Return the [x, y] coordinate for the center point of the cell that contains the specified text.  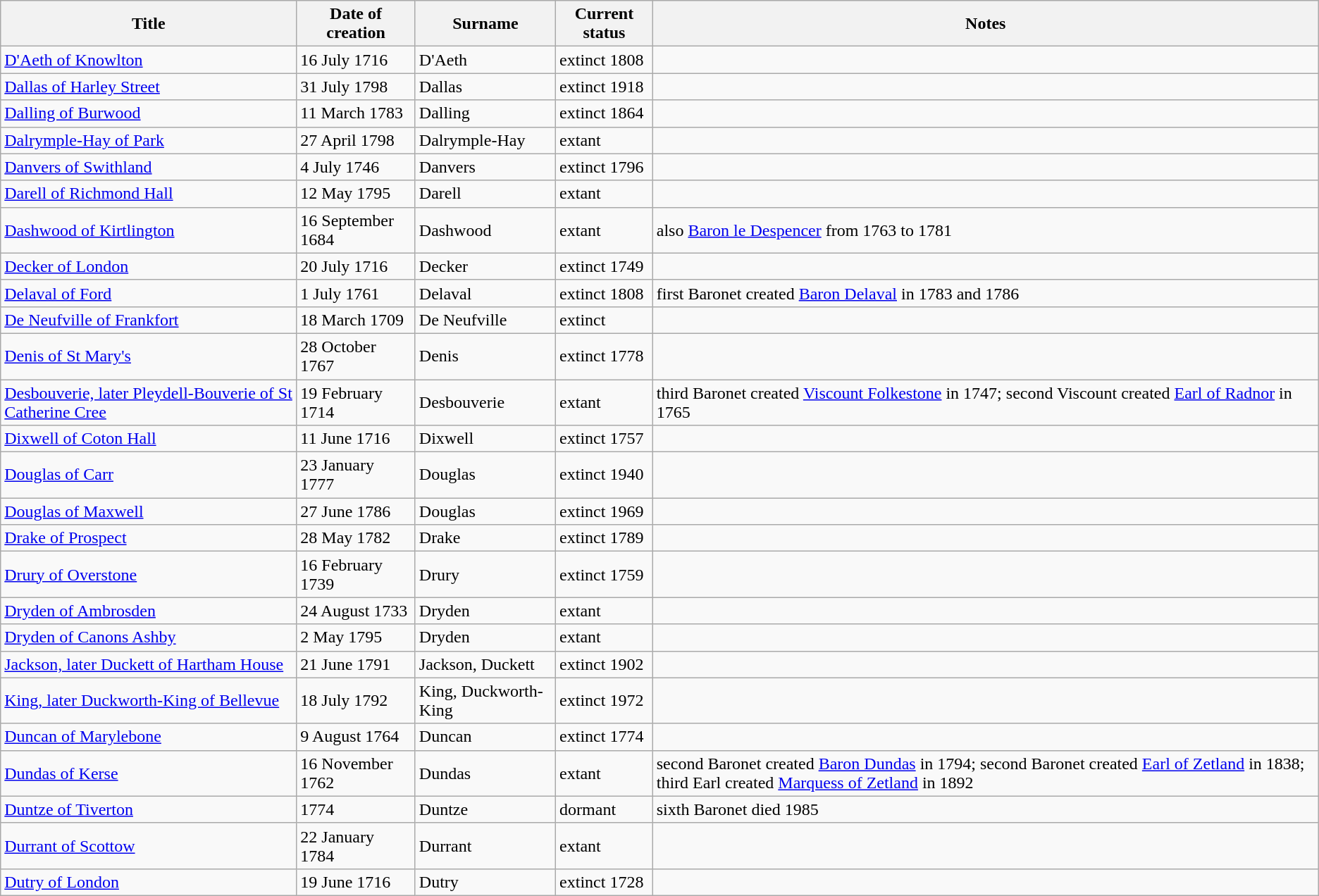
28 May 1782 [356, 538]
Denis [485, 356]
Dundas of Kerse [149, 773]
19 February 1714 [356, 402]
second Baronet created Baron Dundas in 1794; second Baronet created Earl of Zetland in 1838; third Earl created Marquess of Zetland in 1892 [985, 773]
16 November 1762 [356, 773]
Dutry of London [149, 882]
1774 [356, 809]
D'Aeth of Knowlton [149, 60]
extinct 1778 [605, 356]
Drake of Prospect [149, 538]
19 June 1716 [356, 882]
Dallas of Harley Street [149, 87]
Drury [485, 575]
Danvers [485, 167]
extinct 1940 [605, 475]
extinct 1774 [605, 737]
2 May 1795 [356, 637]
4 July 1746 [356, 167]
Dalrymple-Hay [485, 140]
Title [149, 24]
Drake [485, 538]
Decker of London [149, 266]
Darell of Richmond Hall [149, 194]
extinct 1796 [605, 167]
Desbouverie, later Pleydell-Bouverie of St Catherine Cree [149, 402]
Douglas of Maxwell [149, 511]
Delaval of Ford [149, 293]
Douglas of Carr [149, 475]
Jackson, Duckett [485, 664]
Date of creation [356, 24]
Dryden of Ambrosden [149, 611]
Drury of Overstone [149, 575]
Decker [485, 266]
Duncan [485, 737]
21 June 1791 [356, 664]
sixth Baronet died 1985 [985, 809]
Duncan of Marylebone [149, 737]
Dashwood of Kirtlington [149, 230]
extinct [605, 320]
31 July 1798 [356, 87]
extinct 1728 [605, 882]
1 July 1761 [356, 293]
Duntze [485, 809]
Dashwood [485, 230]
extinct 1918 [605, 87]
24 August 1733 [356, 611]
16 February 1739 [356, 575]
16 September 1684 [356, 230]
King, later Duckworth-King of Bellevue [149, 700]
extinct 1902 [605, 664]
Delaval [485, 293]
9 August 1764 [356, 737]
Darell [485, 194]
Denis of St Mary's [149, 356]
20 July 1716 [356, 266]
Dryden of Canons Ashby [149, 637]
Dundas [485, 773]
Jackson, later Duckett of Hartham House [149, 664]
27 April 1798 [356, 140]
Duntze of Tiverton [149, 809]
Desbouverie [485, 402]
extinct 1757 [605, 439]
18 March 1709 [356, 320]
16 July 1716 [356, 60]
Notes [985, 24]
King, Duckworth-King [485, 700]
Dalrymple-Hay of Park [149, 140]
22 January 1784 [356, 845]
18 July 1792 [356, 700]
dormant [605, 809]
11 March 1783 [356, 113]
Durrant of Scottow [149, 845]
Surname [485, 24]
11 June 1716 [356, 439]
D'Aeth [485, 60]
third Baronet created Viscount Folkestone in 1747; second Viscount created Earl of Radnor in 1765 [985, 402]
extinct 1969 [605, 511]
28 October 1767 [356, 356]
extinct 1972 [605, 700]
Dixwell of Coton Hall [149, 439]
Dixwell [485, 439]
12 May 1795 [356, 194]
extinct 1864 [605, 113]
Dutry [485, 882]
Dalling [485, 113]
first Baronet created Baron Delaval in 1783 and 1786 [985, 293]
Danvers of Swithland [149, 167]
extinct 1759 [605, 575]
extinct 1789 [605, 538]
also Baron le Despencer from 1763 to 1781 [985, 230]
Dallas [485, 87]
23 January 1777 [356, 475]
Durrant [485, 845]
Dalling of Burwood [149, 113]
De Neufville [485, 320]
De Neufville of Frankfort [149, 320]
extinct 1749 [605, 266]
27 June 1786 [356, 511]
Current status [605, 24]
